Return (X, Y) of the center of cell containing provided text 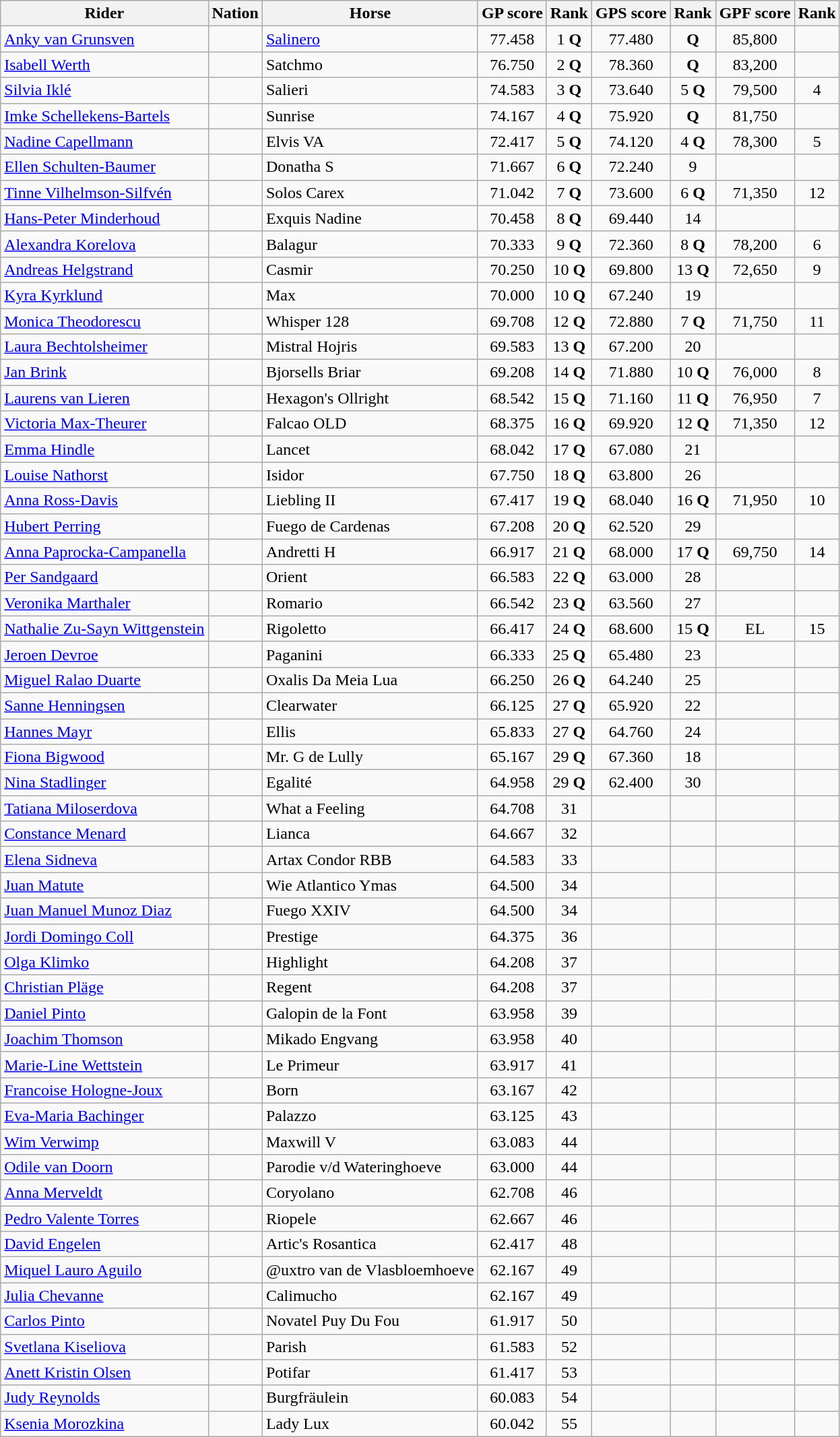
Eva-Maria Bachinger (104, 1116)
Olga Klimko (104, 962)
68.000 (631, 552)
28 (692, 577)
Salieri (370, 90)
Alexandra Korelova (104, 244)
68.375 (512, 424)
67.360 (631, 757)
Nation (235, 13)
10 (816, 501)
76,000 (754, 373)
72,650 (754, 269)
62.667 (512, 1219)
Mikado Engvang (370, 1039)
69.583 (512, 347)
73.600 (631, 193)
Satchmo (370, 65)
23 Q (569, 603)
71.042 (512, 193)
63.560 (631, 603)
60.083 (512, 1398)
54 (569, 1398)
85,800 (754, 39)
Lancet (370, 449)
Juan Manuel Munoz Diaz (104, 911)
Isabell Werth (104, 65)
33 (569, 860)
4 (816, 90)
Hans-Peter Minderhoud (104, 218)
53 (569, 1372)
Elvis VA (370, 141)
David Engelen (104, 1244)
Victoria Max-Theurer (104, 424)
Anna Merveldt (104, 1193)
78,300 (754, 141)
Orient (370, 577)
Rigoletto (370, 629)
66.542 (512, 603)
Francoise Hologne-Joux (104, 1090)
63.167 (512, 1090)
40 (569, 1039)
70.333 (512, 244)
8 (816, 373)
50 (569, 1321)
Isidor (370, 475)
61.917 (512, 1321)
Marie-Line Wettstein (104, 1064)
Wim Verwimp (104, 1142)
Jordi Domingo Coll (104, 936)
Donatha S (370, 167)
69.920 (631, 424)
81,750 (754, 116)
Clearwater (370, 705)
7 (816, 398)
GPF score (754, 13)
Hexagon's Ollright (370, 398)
20 (692, 347)
70.000 (512, 295)
Nathalie Zu-Sayn Wittgenstein (104, 629)
63.917 (512, 1064)
Jeroen Devroe (104, 654)
Galopin de la Font (370, 1013)
41 (569, 1064)
67.750 (512, 475)
19 Q (569, 501)
74.583 (512, 90)
Solos Carex (370, 193)
Palazzo (370, 1116)
Nina Stadlinger (104, 783)
Laurens van Lieren (104, 398)
70.250 (512, 269)
Emma Hindle (104, 449)
32 (569, 834)
Potifar (370, 1372)
Calimucho (370, 1296)
6 (816, 244)
74.167 (512, 116)
71,750 (754, 321)
67.240 (631, 295)
15 (816, 629)
69.208 (512, 373)
65.920 (631, 705)
Exquis Nadine (370, 218)
72.360 (631, 244)
Fuego de Cardenas (370, 526)
Wie Atlantico Ymas (370, 885)
64.760 (631, 731)
Judy Reynolds (104, 1398)
@uxtro van de Vlasbloemhoeve (370, 1270)
64.583 (512, 860)
69,750 (754, 552)
Imke Schellekens-Bartels (104, 116)
Julia Chevanne (104, 1296)
Pedro Valente Torres (104, 1219)
Elena Sidneva (104, 860)
Novatel Puy Du Fou (370, 1321)
24 (692, 731)
69.440 (631, 218)
78,200 (754, 244)
Riopele (370, 1219)
67.200 (631, 347)
29 (692, 526)
Veronika Marthaler (104, 603)
Ellen Schulten-Baumer (104, 167)
23 (692, 654)
Daniel Pinto (104, 1013)
Odile van Doorn (104, 1168)
68.042 (512, 449)
Andreas Helgstrand (104, 269)
11 Q (692, 398)
72.880 (631, 321)
Anky van Grunsven (104, 39)
83,200 (754, 65)
55 (569, 1424)
Ellis (370, 731)
19 (692, 295)
Prestige (370, 936)
Mr. G de Lully (370, 757)
Ksenia Morozkina (104, 1424)
72.240 (631, 167)
Carlos Pinto (104, 1321)
Constance Menard (104, 834)
61.417 (512, 1372)
Egalité (370, 783)
Monica Theodorescu (104, 321)
76.750 (512, 65)
Highlight (370, 962)
63.083 (512, 1142)
Andretti H (370, 552)
66.583 (512, 577)
Miquel Lauro Aguilo (104, 1270)
Born (370, 1090)
75.920 (631, 116)
Kyra Kyrklund (104, 295)
30 (692, 783)
Laura Bechtolsheimer (104, 347)
GPS score (631, 13)
64.240 (631, 680)
73.640 (631, 90)
26 Q (569, 680)
Maxwill V (370, 1142)
Joachim Thomson (104, 1039)
66.333 (512, 654)
68.600 (631, 629)
62.520 (631, 526)
65.480 (631, 654)
Miguel Ralao Duarte (104, 680)
62.708 (512, 1193)
62.400 (631, 783)
Anna Paprocka-Campanella (104, 552)
70.458 (512, 218)
52 (569, 1347)
25 Q (569, 654)
Silvia Iklé (104, 90)
21 Q (569, 552)
Fiona Bigwood (104, 757)
14 Q (569, 373)
Parish (370, 1347)
62.417 (512, 1244)
Tinne Vilhelmson-Silfvén (104, 193)
67.080 (631, 449)
EL (754, 629)
Balagur (370, 244)
22 Q (569, 577)
74.120 (631, 141)
Burgfräulein (370, 1398)
69.800 (631, 269)
Artax Condor RBB (370, 860)
27 (692, 603)
Tatiana Miloserdova (104, 808)
3 Q (569, 90)
71.880 (631, 373)
Paganini (370, 654)
Salinero (370, 39)
63.125 (512, 1116)
Louise Nathorst (104, 475)
What a Feeling (370, 808)
77.480 (631, 39)
Oxalis Da Meia Lua (370, 680)
31 (569, 808)
20 Q (569, 526)
18 (692, 757)
Mistral Hojris (370, 347)
48 (569, 1244)
36 (569, 936)
65.167 (512, 757)
Christian Pläge (104, 988)
Rider (104, 13)
18 Q (569, 475)
69.708 (512, 321)
43 (569, 1116)
Lianca (370, 834)
Artic's Rosantica (370, 1244)
71.667 (512, 167)
1 Q (569, 39)
Le Primeur (370, 1064)
Sanne Henningsen (104, 705)
Liebling II (370, 501)
72.417 (512, 141)
Hannes Mayr (104, 731)
Whisper 128 (370, 321)
66.250 (512, 680)
21 (692, 449)
Parodie v/d Wateringhoeve (370, 1168)
Coryolano (370, 1193)
Falcao OLD (370, 424)
39 (569, 1013)
9 Q (569, 244)
26 (692, 475)
78.360 (631, 65)
Per Sandgaard (104, 577)
Fuego XXIV (370, 911)
61.583 (512, 1347)
Casmir (370, 269)
Anna Ross-Davis (104, 501)
67.208 (512, 526)
63.800 (631, 475)
77.458 (512, 39)
67.417 (512, 501)
64.708 (512, 808)
GP score (512, 13)
79,500 (754, 90)
60.042 (512, 1424)
42 (569, 1090)
65.833 (512, 731)
71,950 (754, 501)
2 Q (569, 65)
Jan Brink (104, 373)
Bjorsells Briar (370, 373)
64.375 (512, 936)
66.125 (512, 705)
Nadine Capellmann (104, 141)
Regent (370, 988)
64.667 (512, 834)
66.417 (512, 629)
Sunrise (370, 116)
22 (692, 705)
Max (370, 295)
Lady Lux (370, 1424)
25 (692, 680)
68.542 (512, 398)
76,950 (754, 398)
Svetlana Kiseliova (104, 1347)
11 (816, 321)
24 Q (569, 629)
64.958 (512, 783)
Hubert Perring (104, 526)
Romario (370, 603)
Juan Matute (104, 885)
Horse (370, 13)
68.040 (631, 501)
5 (816, 141)
71.160 (631, 398)
Anett Kristin Olsen (104, 1372)
66.917 (512, 552)
